Locate the cell with the specified text and output its [X, Y] center coordinate. 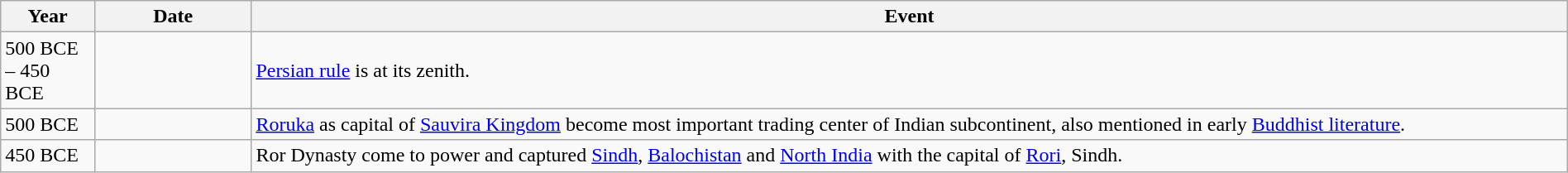
Persian rule is at its zenith. [910, 70]
500 BCE – 450 BCE [48, 70]
450 BCE [48, 156]
Year [48, 17]
Roruka as capital of Sauvira Kingdom become most important trading center of Indian subcontinent, also mentioned in early Buddhist literature. [910, 124]
Event [910, 17]
Ror Dynasty come to power and captured Sindh, Balochistan and North India with the capital of Rori, Sindh. [910, 156]
Date [172, 17]
500 BCE [48, 124]
